Search for the cell housing the specified text and yield its (x, y) center coordinate. 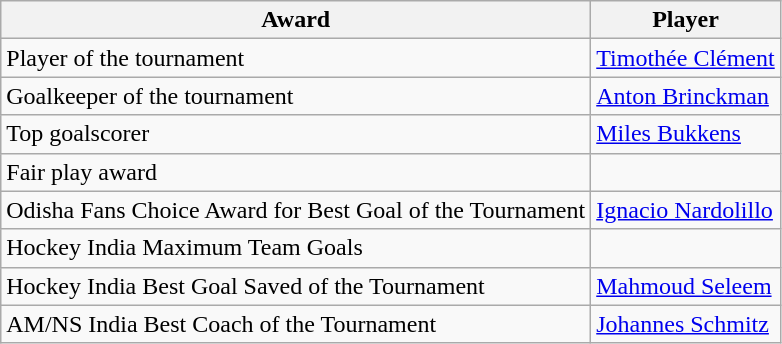
Top goalscorer (296, 134)
AM/NS India Best Coach of the Tournament (296, 324)
Miles Bukkens (686, 134)
Hockey India Maximum Team Goals (296, 248)
Goalkeeper of the tournament (296, 96)
Award (296, 20)
Player (686, 20)
Odisha Fans Choice Award for Best Goal of the Tournament (296, 210)
Player of the tournament (296, 58)
Timothée Clément (686, 58)
Johannes Schmitz (686, 324)
Anton Brinckman (686, 96)
Fair play award (296, 172)
Hockey India Best Goal Saved of the Tournament (296, 286)
Ignacio Nardolillo (686, 210)
Mahmoud Seleem (686, 286)
